Provide the [x, y] coordinate of the cell's center where the given text is located.  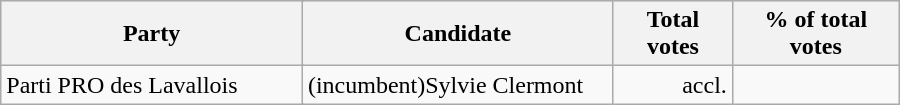
(incumbent)Sylvie Clermont [458, 85]
Candidate [458, 34]
Total votes [672, 34]
Party [152, 34]
% of total votes [816, 34]
Parti PRO des Lavallois [152, 85]
accl. [672, 85]
